Locate the cell with the specified text and output its (x, y) center coordinate. 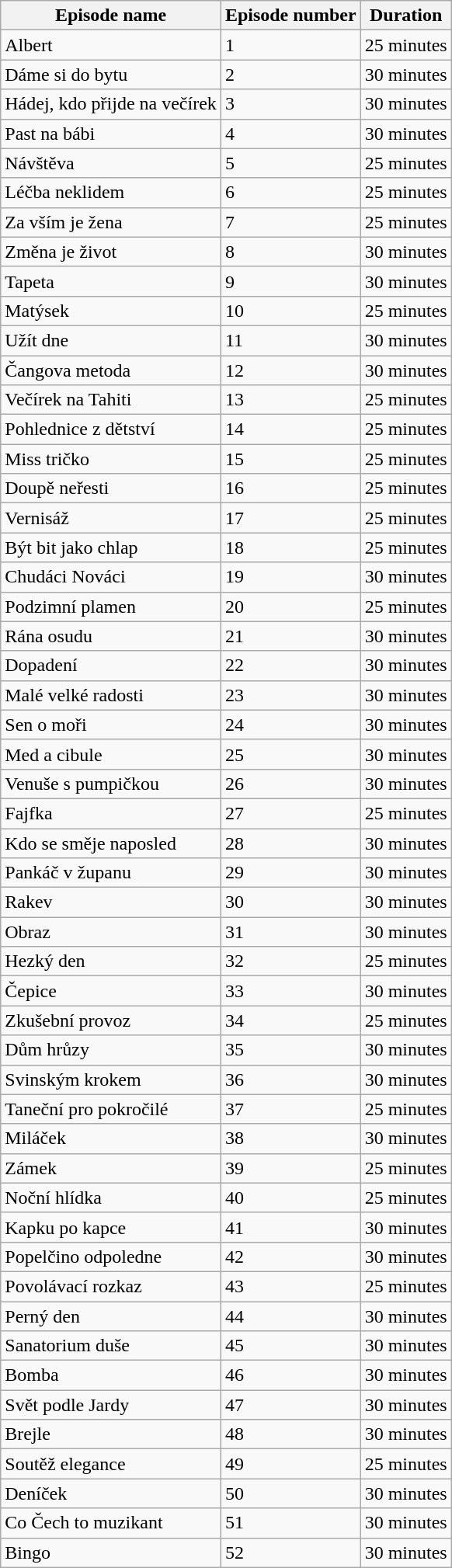
12 (290, 370)
16 (290, 488)
47 (290, 1405)
7 (290, 222)
Svět podle Jardy (111, 1405)
Léčba neklidem (111, 193)
Albert (111, 45)
20 (290, 607)
51 (290, 1523)
5 (290, 163)
Perný den (111, 1316)
Doupě neřesti (111, 488)
Taneční pro pokročilé (111, 1109)
22 (290, 666)
35 (290, 1050)
Hádej, kdo přijde na večírek (111, 104)
26 (290, 784)
39 (290, 1168)
Co Čech to muzikant (111, 1523)
6 (290, 193)
Deníček (111, 1493)
45 (290, 1346)
43 (290, 1286)
1 (290, 45)
14 (290, 429)
Zámek (111, 1168)
Tapeta (111, 281)
Sen o moři (111, 725)
27 (290, 813)
Dům hrůzy (111, 1050)
8 (290, 252)
46 (290, 1375)
30 (290, 902)
36 (290, 1080)
Bingo (111, 1552)
Fajfka (111, 813)
Noční hlídka (111, 1198)
Zkušební provoz (111, 1020)
31 (290, 932)
Rána osudu (111, 636)
Za vším je žena (111, 222)
3 (290, 104)
40 (290, 1198)
2 (290, 75)
37 (290, 1109)
Duration (405, 16)
Být bit jako chlap (111, 548)
29 (290, 873)
11 (290, 340)
41 (290, 1227)
Matýsek (111, 311)
19 (290, 577)
23 (290, 695)
49 (290, 1464)
28 (290, 843)
32 (290, 961)
Dáme si do bytu (111, 75)
42 (290, 1257)
Podzimní plamen (111, 607)
Sanatorium duše (111, 1346)
Obraz (111, 932)
Episode number (290, 16)
44 (290, 1316)
48 (290, 1434)
Miss tričko (111, 459)
Pohlednice z dětství (111, 429)
9 (290, 281)
Změna je život (111, 252)
Vernisáž (111, 518)
15 (290, 459)
Rakev (111, 902)
38 (290, 1139)
Brejle (111, 1434)
Past na bábi (111, 134)
Pankáč v županu (111, 873)
10 (290, 311)
Večírek na Tahiti (111, 400)
52 (290, 1552)
17 (290, 518)
Popelčino odpoledne (111, 1257)
18 (290, 548)
Povolávací rozkaz (111, 1286)
13 (290, 400)
25 (290, 754)
Užít dne (111, 340)
Čangova metoda (111, 370)
50 (290, 1493)
Kapku po kapce (111, 1227)
Episode name (111, 16)
Kdo se směje naposled (111, 843)
Bomba (111, 1375)
Hezký den (111, 961)
Svinským krokem (111, 1080)
34 (290, 1020)
Čepice (111, 991)
Malé velké radosti (111, 695)
Soutěž elegance (111, 1464)
4 (290, 134)
Miláček (111, 1139)
Med a cibule (111, 754)
Chudáci Nováci (111, 577)
33 (290, 991)
Venuše s pumpičkou (111, 784)
24 (290, 725)
21 (290, 636)
Dopadení (111, 666)
Návštěva (111, 163)
